Return [x, y] of the center of cell containing provided text 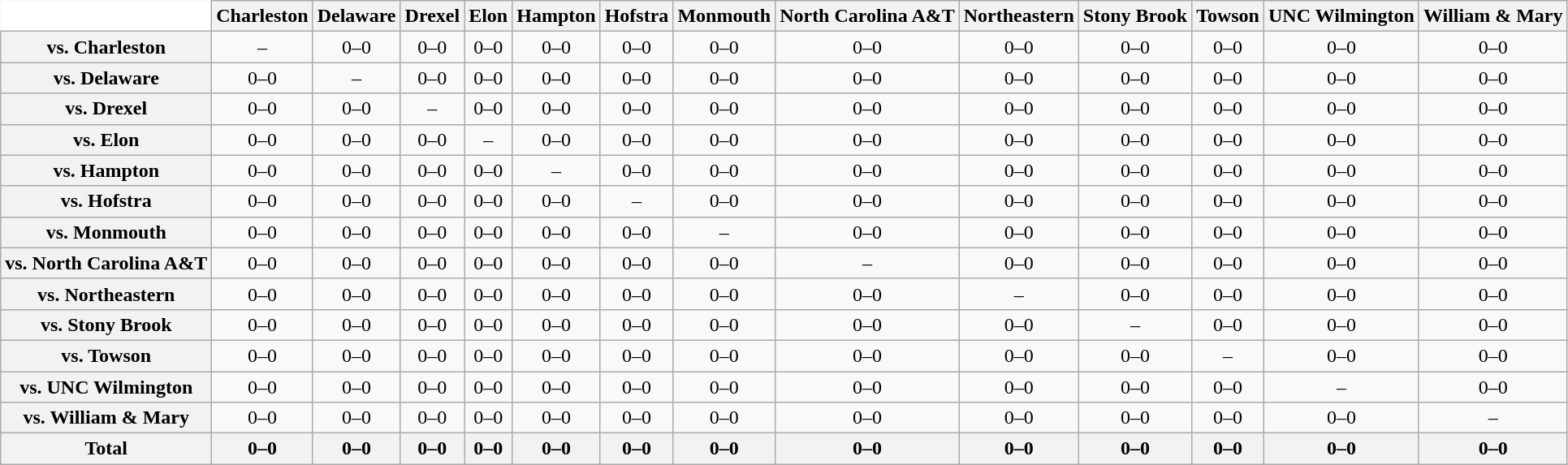
Elon [489, 16]
vs. Drexel [106, 109]
Northeastern [1018, 16]
vs. North Carolina A&T [106, 263]
Hampton [556, 16]
vs. Elon [106, 140]
Total [106, 449]
vs. William & Mary [106, 418]
vs. Monmouth [106, 232]
vs. Charleston [106, 47]
vs. UNC Wilmington [106, 387]
vs. Delaware [106, 78]
UNC Wilmington [1341, 16]
vs. Northeastern [106, 294]
vs. Stony Brook [106, 325]
William & Mary [1492, 16]
Hofstra [637, 16]
Charleston [262, 16]
North Carolina A&T [867, 16]
vs. Towson [106, 355]
Stony Brook [1135, 16]
Monmouth [724, 16]
Drexel [432, 16]
Delaware [356, 16]
vs. Hofstra [106, 201]
Towson [1228, 16]
vs. Hampton [106, 170]
